Extract the (X, Y) coordinate from the center of the cell holding the provided text.  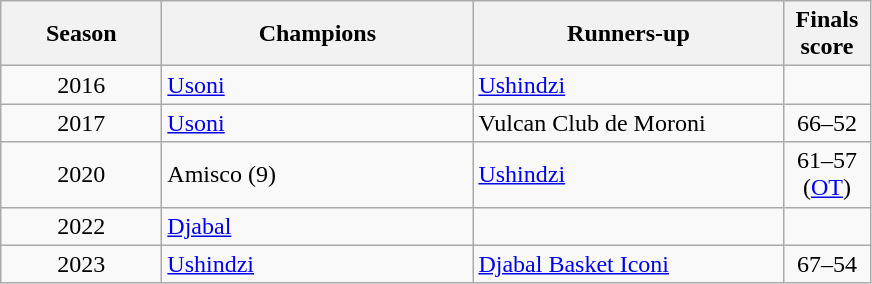
61–57 (OT) (827, 174)
66–52 (827, 123)
Djabal Basket Iconi (628, 264)
2020 (82, 174)
Amisco (9) (318, 174)
2022 (82, 226)
2016 (82, 85)
Champions (318, 34)
2023 (82, 264)
Finals score (827, 34)
Runners-up (628, 34)
67–54 (827, 264)
Vulcan Club de Moroni (628, 123)
2017 (82, 123)
Djabal (318, 226)
Season (82, 34)
